Find where the given text appears and provide that cell's center as [x, y] coordinate. 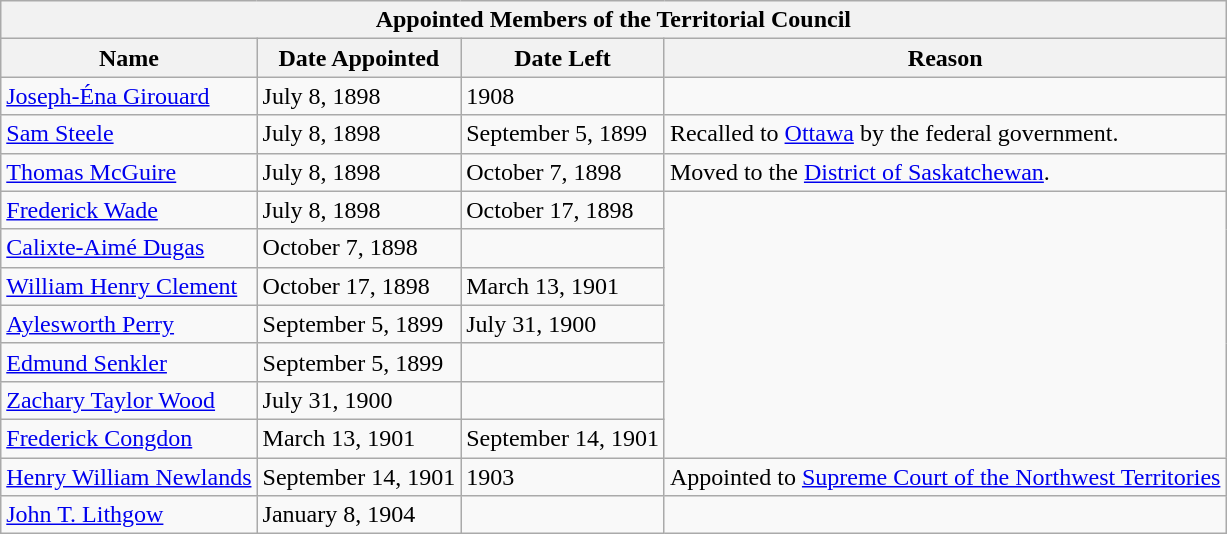
Appointed Members of the Territorial Council [614, 20]
Name [129, 58]
Sam Steele [129, 134]
Frederick Congdon [129, 438]
Thomas McGuire [129, 172]
John T. Lithgow [129, 515]
Recalled to Ottawa by the federal government. [945, 134]
1908 [563, 96]
Appointed to Supreme Court of the Northwest Territories [945, 477]
January 8, 1904 [359, 515]
Zachary Taylor Wood [129, 400]
Frederick Wade [129, 210]
Aylesworth Perry [129, 324]
Edmund Senkler [129, 362]
Calixte-Aimé Dugas [129, 248]
Date Appointed [359, 58]
Moved to the District of Saskatchewan. [945, 172]
William Henry Clement [129, 286]
Reason [945, 58]
1903 [563, 477]
Date Left [563, 58]
Henry William Newlands [129, 477]
Joseph-Éna Girouard [129, 96]
